Scan for the cell matching the given text and deliver its [X, Y] coordinate at center. 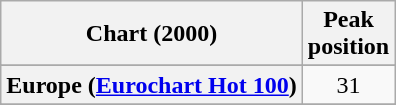
31 [348, 85]
Chart (2000) [152, 34]
Europe (Eurochart Hot 100) [152, 85]
Peakposition [348, 34]
